Search for the cell housing the specified text and yield its (x, y) center coordinate. 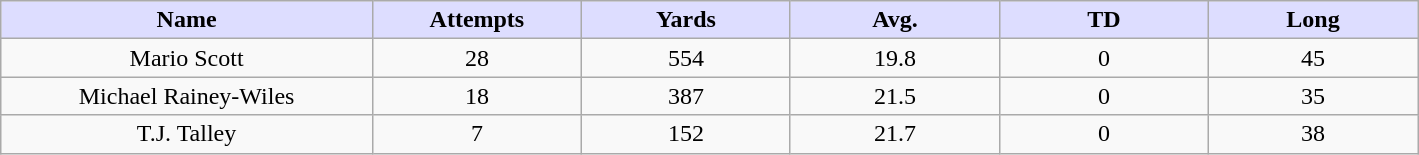
28 (476, 58)
T.J. Talley (187, 134)
35 (1312, 96)
Yards (686, 20)
21.5 (894, 96)
7 (476, 134)
Name (187, 20)
Avg. (894, 20)
21.7 (894, 134)
554 (686, 58)
Attempts (476, 20)
Michael Rainey-Wiles (187, 96)
18 (476, 96)
152 (686, 134)
Long (1312, 20)
387 (686, 96)
TD (1104, 20)
45 (1312, 58)
38 (1312, 134)
19.8 (894, 58)
Mario Scott (187, 58)
